Search for the cell housing the specified text and yield its (x, y) center coordinate. 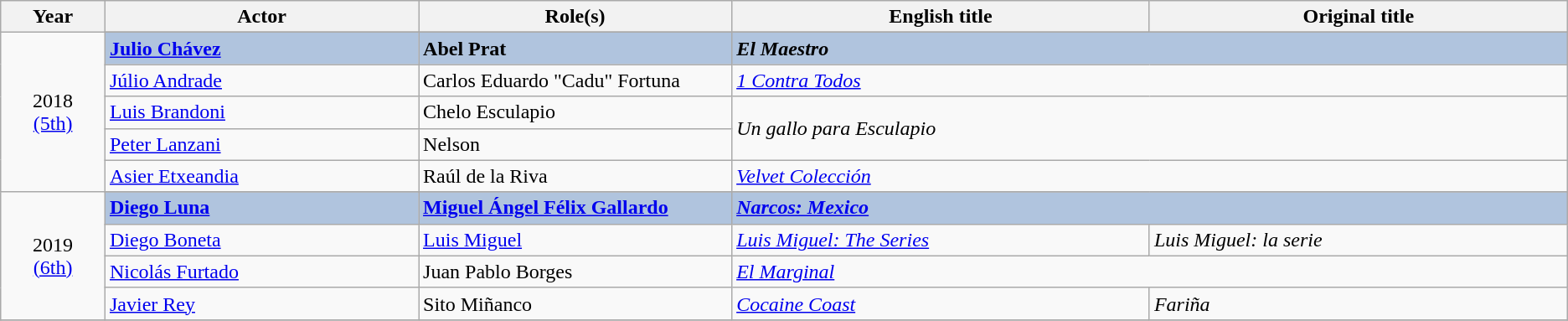
Asier Etxeandia (261, 176)
Julio Chávez (261, 49)
Velvet Colección (1150, 176)
Cocaine Coast (941, 303)
Peter Lanzani (261, 144)
Miguel Ángel Félix Gallardo (575, 208)
2019(6th) (54, 256)
Original title (1359, 17)
Un gallo para Esculapio (1150, 128)
English title (941, 17)
Diego Luna (261, 208)
Actor (261, 17)
Javier Rey (261, 303)
1 Contra Todos (1150, 80)
Sito Miñanco (575, 303)
El Maestro (1150, 49)
Luis Miguel: la serie (1359, 240)
Fariña (1359, 303)
2018(5th) (54, 112)
Diego Boneta (261, 240)
Carlos Eduardo "Cadu" Fortuna (575, 80)
Narcos: Mexico (1150, 208)
Júlio Andrade (261, 80)
Nicolás Furtado (261, 272)
Abel Prat (575, 49)
El Marginal (1150, 272)
Role(s) (575, 17)
Nelson (575, 144)
Raúl de la Riva (575, 176)
Luis Miguel (575, 240)
Luis Brandoni (261, 112)
Chelo Esculapio (575, 112)
Juan Pablo Borges (575, 272)
Luis Miguel: The Series (941, 240)
Year (54, 17)
